Find where the given text appears and provide that cell's center as (X, Y) coordinate. 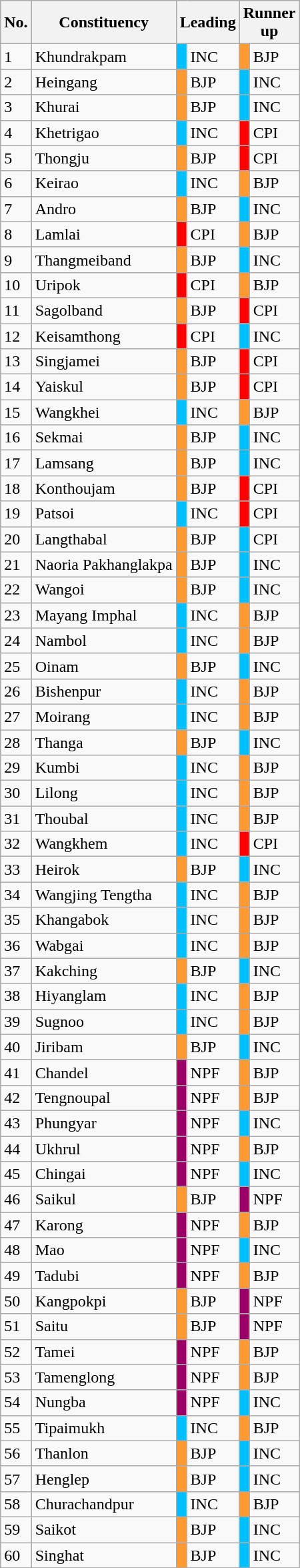
1 (16, 57)
55 (16, 1428)
28 (16, 743)
Wabgai (104, 945)
54 (16, 1403)
Andro (104, 209)
13 (16, 362)
Lilong (104, 793)
20 (16, 539)
Churachandpur (104, 1504)
48 (16, 1250)
Wangkhem (104, 844)
Tamenglong (104, 1377)
25 (16, 666)
Khangabok (104, 920)
31 (16, 819)
2 (16, 82)
Lamsang (104, 463)
15 (16, 412)
16 (16, 438)
Naoria Pakhanglakpa (104, 564)
Saitu (104, 1326)
Karong (104, 1225)
21 (16, 564)
56 (16, 1453)
Mayang Imphal (104, 615)
50 (16, 1301)
4 (16, 133)
32 (16, 844)
Kangpokpi (104, 1301)
14 (16, 387)
26 (16, 691)
7 (16, 209)
Oinam (104, 666)
Mao (104, 1250)
Sekmai (104, 438)
Constituency (104, 23)
52 (16, 1352)
22 (16, 590)
6 (16, 183)
Yaiskul (104, 387)
41 (16, 1072)
Saikul (104, 1200)
60 (16, 1555)
Keisamthong (104, 336)
29 (16, 768)
33 (16, 869)
Thanlon (104, 1453)
Keirao (104, 183)
Singjamei (104, 362)
3 (16, 107)
Khetrigao (104, 133)
Patsoi (104, 514)
Nambol (104, 641)
Sagolband (104, 310)
Thoubal (104, 819)
Kakching (104, 971)
No. (16, 23)
53 (16, 1377)
Ukhrul (104, 1148)
Khurai (104, 107)
Wangkhei (104, 412)
Tengnoupal (104, 1098)
9 (16, 260)
42 (16, 1098)
Sugnoo (104, 1022)
12 (16, 336)
34 (16, 895)
37 (16, 971)
Heirok (104, 869)
47 (16, 1225)
Kumbi (104, 768)
Runnerup (269, 23)
18 (16, 488)
27 (16, 717)
17 (16, 463)
30 (16, 793)
38 (16, 996)
Bishenpur (104, 691)
46 (16, 1200)
Chingai (104, 1174)
45 (16, 1174)
19 (16, 514)
43 (16, 1123)
40 (16, 1047)
Tamei (104, 1352)
58 (16, 1504)
Thanga (104, 743)
Chandel (104, 1072)
Tadubi (104, 1276)
Heingang (104, 82)
Langthabal (104, 539)
5 (16, 158)
10 (16, 285)
Jiribam (104, 1047)
57 (16, 1479)
51 (16, 1326)
Tipaimukh (104, 1428)
Nungba (104, 1403)
Thangmeiband (104, 260)
23 (16, 615)
Wangjing Tengtha (104, 895)
Henglep (104, 1479)
Uripok (104, 285)
36 (16, 945)
Thongju (104, 158)
Leading (208, 23)
49 (16, 1276)
Saikot (104, 1529)
35 (16, 920)
Konthoujam (104, 488)
39 (16, 1022)
Phungyar (104, 1123)
24 (16, 641)
Lamlai (104, 234)
8 (16, 234)
44 (16, 1148)
59 (16, 1529)
Singhat (104, 1555)
Wangoi (104, 590)
Hiyanglam (104, 996)
11 (16, 310)
Moirang (104, 717)
Khundrakpam (104, 57)
